Output the (X, Y) coordinate of the center of the cell containing the given text.  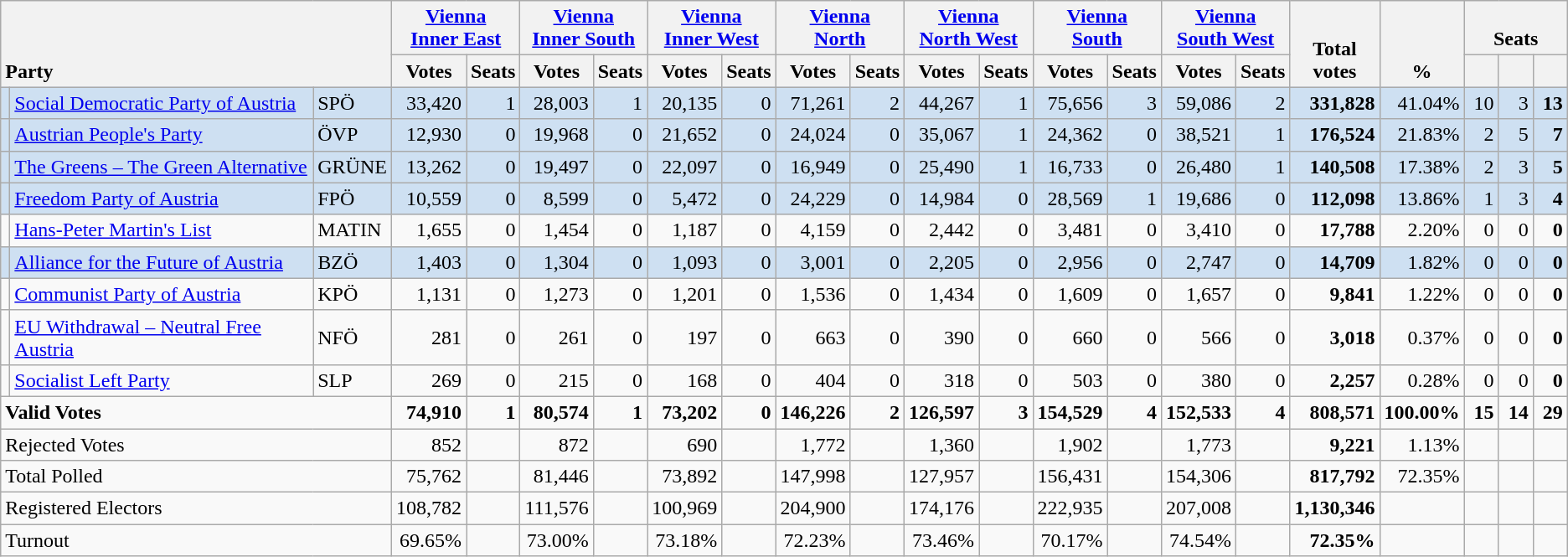
12,930 (429, 135)
44,267 (941, 103)
ViennaNorth West (968, 28)
1,454 (556, 230)
4,159 (812, 230)
318 (941, 380)
ViennaSouth (1097, 28)
73.46% (941, 540)
168 (685, 380)
Austrian People's Party (162, 135)
147,998 (812, 477)
22,097 (685, 167)
5,472 (685, 199)
13 (1550, 103)
ViennaInner East (456, 28)
73.18% (685, 540)
FPÖ (353, 199)
25,490 (941, 167)
154,306 (1198, 477)
156,431 (1070, 477)
MATIN (353, 230)
24,362 (1070, 135)
269 (429, 380)
Socialist Left Party (162, 380)
15 (1481, 412)
852 (429, 445)
663 (812, 337)
1,434 (941, 294)
Communist Party of Austria (162, 294)
Rejected Votes (196, 445)
13.86% (1422, 199)
380 (1198, 380)
1,130,346 (1335, 508)
19,968 (556, 135)
1,201 (685, 294)
24,229 (812, 199)
Social Democratic Party of Austria (162, 103)
Freedom Party of Austria (162, 199)
73,892 (685, 477)
112,098 (1335, 199)
1.82% (1422, 262)
20,135 (685, 103)
SPÖ (353, 103)
Hans-Peter Martin's List (162, 230)
75,656 (1070, 103)
ViennaSouth West (1225, 28)
10 (1481, 103)
73,202 (685, 412)
503 (1070, 380)
261 (556, 337)
38,521 (1198, 135)
The Greens – The Green Alternative (162, 167)
152,533 (1198, 412)
197 (685, 337)
72.23% (812, 540)
1.13% (1422, 445)
69.65% (429, 540)
74,910 (429, 412)
13,262 (429, 167)
872 (556, 445)
41.04% (1422, 103)
100.00% (1422, 412)
331,828 (1335, 103)
Totalvotes (1335, 44)
0.37% (1422, 337)
9,221 (1335, 445)
1,403 (429, 262)
SLP (353, 380)
1,657 (1198, 294)
81,446 (556, 477)
Valid Votes (196, 412)
8,599 (556, 199)
1,273 (556, 294)
174,176 (941, 508)
404 (812, 380)
BZÖ (353, 262)
1,304 (556, 262)
21.83% (1422, 135)
9,841 (1335, 294)
660 (1070, 337)
14,709 (1335, 262)
817,792 (1335, 477)
35,067 (941, 135)
1,902 (1070, 445)
ÖVP (353, 135)
Registered Electors (196, 508)
2,257 (1335, 380)
28,569 (1070, 199)
146,226 (812, 412)
24,024 (812, 135)
207,008 (1198, 508)
390 (941, 337)
% (1422, 44)
33,420 (429, 103)
KPÖ (353, 294)
80,574 (556, 412)
1,609 (1070, 294)
EU Withdrawal – Neutral Free Austria (162, 337)
19,497 (556, 167)
Party (196, 44)
1,360 (941, 445)
17.38% (1422, 167)
75,762 (429, 477)
ViennaInner West (712, 28)
2,205 (941, 262)
Total Polled (196, 477)
808,571 (1335, 412)
140,508 (1335, 167)
126,597 (941, 412)
19,686 (1198, 199)
Turnout (196, 540)
1,131 (429, 294)
281 (429, 337)
1,536 (812, 294)
14,984 (941, 199)
17,788 (1335, 230)
71,261 (812, 103)
NFÖ (353, 337)
0.28% (1422, 380)
127,957 (941, 477)
2,956 (1070, 262)
28,003 (556, 103)
7 (1550, 135)
100,969 (685, 508)
74.54% (1198, 540)
1,772 (812, 445)
154,529 (1070, 412)
566 (1198, 337)
1.22% (1422, 294)
3,001 (812, 262)
215 (556, 380)
222,935 (1070, 508)
29 (1550, 412)
1,655 (429, 230)
3,481 (1070, 230)
2,747 (1198, 262)
3,410 (1198, 230)
GRÜNE (353, 167)
690 (685, 445)
16,949 (812, 167)
21,652 (685, 135)
3,018 (1335, 337)
2.20% (1422, 230)
ViennaInner South (584, 28)
2,442 (941, 230)
Alliance for the Future of Austria (162, 262)
176,524 (1335, 135)
111,576 (556, 508)
26,480 (1198, 167)
59,086 (1198, 103)
1,093 (685, 262)
204,900 (812, 508)
1,187 (685, 230)
108,782 (429, 508)
10,559 (429, 199)
70.17% (1070, 540)
73.00% (556, 540)
14 (1516, 412)
1,773 (1198, 445)
ViennaNorth (839, 28)
16,733 (1070, 167)
